Find where the given text appears and provide that cell's center as [X, Y] coordinate. 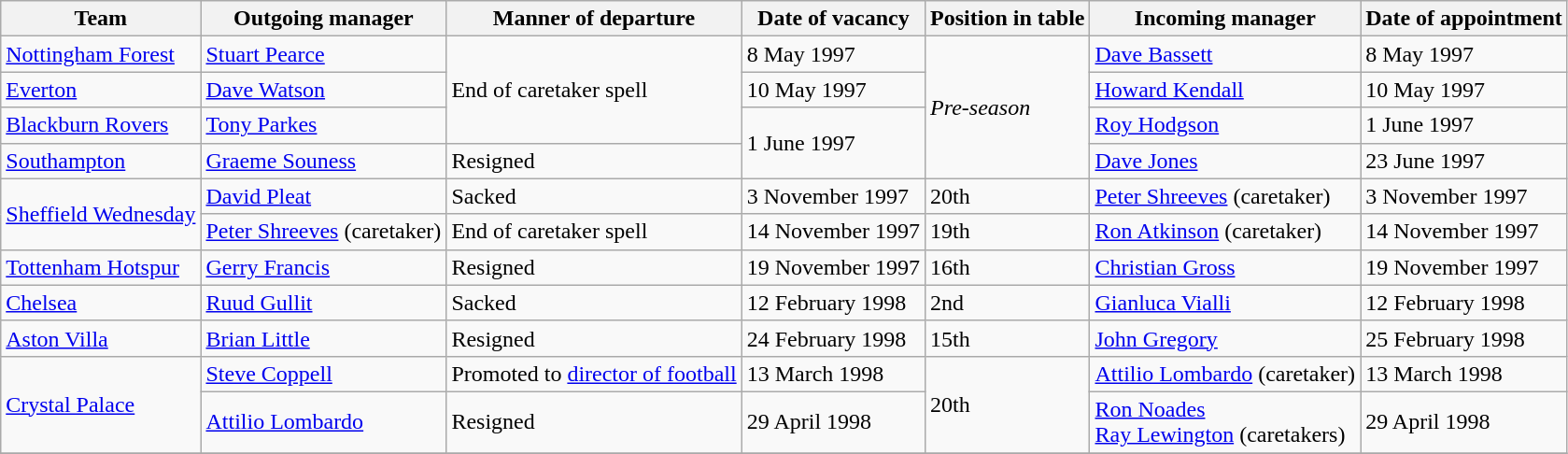
Ron Noades Ray Lewington (caretakers) [1225, 422]
Attilio Lombardo [323, 422]
Tony Parkes [323, 125]
Blackburn Rovers [101, 125]
John Gregory [1225, 338]
Dave Bassett [1225, 54]
Steve Coppell [323, 374]
Dave Jones [1225, 161]
Ruud Gullit [323, 303]
Team [101, 19]
25 February 1998 [1464, 338]
Graeme Souness [323, 161]
Southampton [101, 161]
David Pleat [323, 196]
Dave Watson [323, 90]
Roy Hodgson [1225, 125]
Gianluca Vialli [1225, 303]
Christian Gross [1225, 267]
Outgoing manager [323, 19]
2nd [1008, 303]
Position in table [1008, 19]
16th [1008, 267]
Date of vacancy [833, 19]
Crystal Palace [101, 404]
Sheffield Wednesday [101, 214]
Incoming manager [1225, 19]
Promoted to director of football [594, 374]
Tottenham Hotspur [101, 267]
24 February 1998 [833, 338]
Chelsea [101, 303]
23 June 1997 [1464, 161]
Ron Atkinson (caretaker) [1225, 232]
Brian Little [323, 338]
15th [1008, 338]
Manner of departure [594, 19]
Date of appointment [1464, 19]
Nottingham Forest [101, 54]
19th [1008, 232]
Howard Kendall [1225, 90]
Pre-season [1008, 107]
Gerry Francis [323, 267]
Everton [101, 90]
Attilio Lombardo (caretaker) [1225, 374]
Aston Villa [101, 338]
Stuart Pearce [323, 54]
